Search for the cell housing the specified text and yield its (x, y) center coordinate. 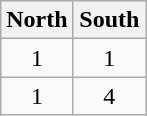
South (109, 20)
4 (109, 96)
North (37, 20)
